Scan for the cell matching the given text and deliver its [X, Y] coordinate at center. 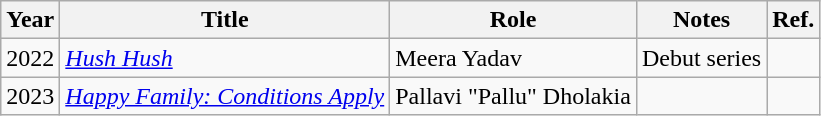
Ref. [794, 20]
Year [30, 20]
2023 [30, 96]
Meera Yadav [514, 58]
2022 [30, 58]
Notes [701, 20]
Role [514, 20]
Debut series [701, 58]
Happy Family: Conditions Apply [225, 96]
Pallavi "Pallu" Dholakia [514, 96]
Hush Hush [225, 58]
Title [225, 20]
